Identify which cell holds the provided text, then report its (X, Y) central coordinate. 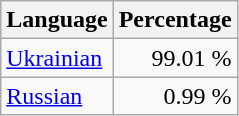
Language (57, 20)
Percentage (175, 20)
99.01 % (175, 58)
0.99 % (175, 96)
Russian (57, 96)
Ukrainian (57, 58)
